Identify which cell holds the provided text, then report its (X, Y) central coordinate. 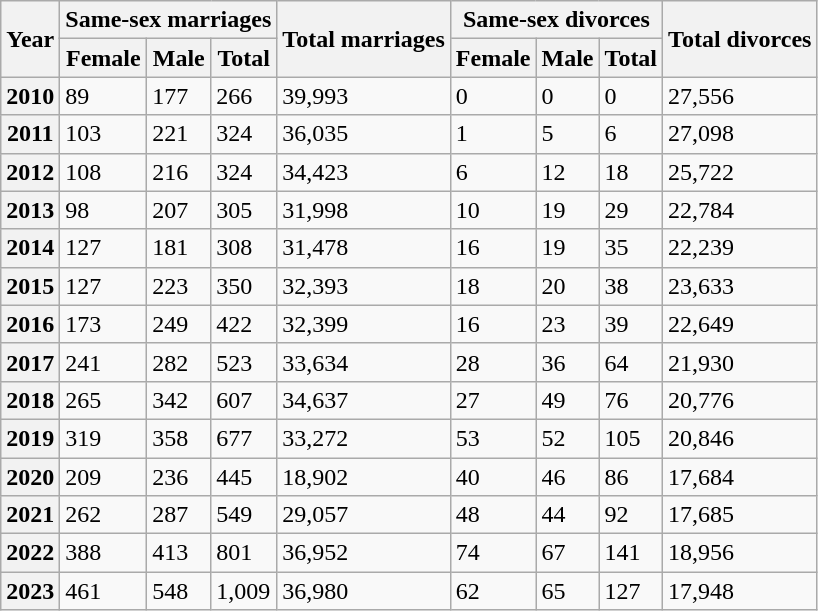
2012 (30, 172)
105 (631, 438)
36,980 (364, 591)
607 (244, 400)
2021 (30, 515)
86 (631, 477)
388 (104, 553)
36 (568, 362)
177 (179, 96)
221 (179, 134)
39,993 (364, 96)
2014 (30, 248)
35 (631, 248)
18,902 (364, 477)
62 (493, 591)
2013 (30, 210)
17,684 (740, 477)
5 (568, 134)
141 (631, 553)
38 (631, 286)
677 (244, 438)
319 (104, 438)
40 (493, 477)
22,649 (740, 324)
48 (493, 515)
28 (493, 362)
44 (568, 515)
223 (179, 286)
2011 (30, 134)
181 (179, 248)
27,556 (740, 96)
20 (568, 286)
32,399 (364, 324)
358 (179, 438)
209 (104, 477)
27 (493, 400)
2023 (30, 591)
350 (244, 286)
2020 (30, 477)
103 (104, 134)
33,634 (364, 362)
31,998 (364, 210)
31,478 (364, 248)
18,956 (740, 553)
36,035 (364, 134)
2022 (30, 553)
1,009 (244, 591)
549 (244, 515)
173 (104, 324)
2015 (30, 286)
236 (179, 477)
39 (631, 324)
108 (104, 172)
49 (568, 400)
23,633 (740, 286)
12 (568, 172)
422 (244, 324)
52 (568, 438)
2018 (30, 400)
20,776 (740, 400)
461 (104, 591)
2017 (30, 362)
20,846 (740, 438)
207 (179, 210)
Total marriages (364, 39)
523 (244, 362)
445 (244, 477)
74 (493, 553)
33,272 (364, 438)
262 (104, 515)
92 (631, 515)
29 (631, 210)
266 (244, 96)
65 (568, 591)
Same-sex marriages (168, 20)
216 (179, 172)
249 (179, 324)
287 (179, 515)
34,637 (364, 400)
22,239 (740, 248)
305 (244, 210)
1 (493, 134)
308 (244, 248)
21,930 (740, 362)
89 (104, 96)
25,722 (740, 172)
98 (104, 210)
801 (244, 553)
Same-sex divorces (556, 20)
10 (493, 210)
67 (568, 553)
29,057 (364, 515)
17,685 (740, 515)
241 (104, 362)
Year (30, 39)
282 (179, 362)
53 (493, 438)
46 (568, 477)
265 (104, 400)
548 (179, 591)
22,784 (740, 210)
2019 (30, 438)
2010 (30, 96)
32,393 (364, 286)
64 (631, 362)
76 (631, 400)
17,948 (740, 591)
23 (568, 324)
342 (179, 400)
27,098 (740, 134)
413 (179, 553)
34,423 (364, 172)
Total divorces (740, 39)
36,952 (364, 553)
2016 (30, 324)
